Find where the given text appears and provide that cell's center as (X, Y) coordinate. 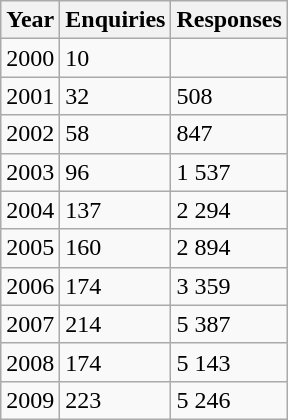
137 (116, 210)
58 (116, 134)
160 (116, 248)
2008 (30, 362)
2004 (30, 210)
2001 (30, 96)
2006 (30, 286)
508 (229, 96)
32 (116, 96)
Enquiries (116, 20)
2005 (30, 248)
5 246 (229, 400)
2 894 (229, 248)
847 (229, 134)
2 294 (229, 210)
5 143 (229, 362)
2003 (30, 172)
1 537 (229, 172)
10 (116, 58)
2000 (30, 58)
3 359 (229, 286)
2009 (30, 400)
96 (116, 172)
5 387 (229, 324)
223 (116, 400)
Responses (229, 20)
Year (30, 20)
2007 (30, 324)
2002 (30, 134)
214 (116, 324)
